Locate the cell with the specified text and output its [X, Y] center coordinate. 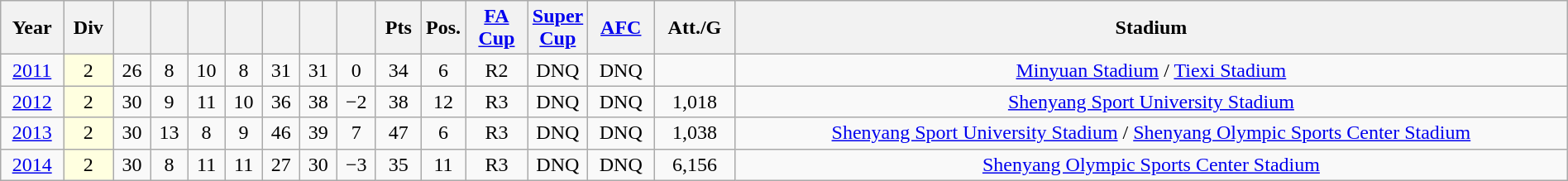
Shenyang Sport University Stadium [1151, 102]
Shenyang Sport University Stadium / Shenyang Olympic Sports Center Stadium [1151, 133]
AFC [620, 28]
−3 [356, 164]
2011 [32, 70]
0 [356, 70]
34 [399, 70]
R2 [497, 70]
27 [281, 164]
26 [132, 70]
Att./G [695, 28]
7 [356, 133]
Stadium [1151, 28]
36 [281, 102]
Pos. [443, 28]
1,018 [695, 102]
Div [88, 28]
Year [32, 28]
47 [399, 133]
35 [399, 164]
Minyuan Stadium / Tiexi Stadium [1151, 70]
13 [169, 133]
39 [318, 133]
2012 [32, 102]
−2 [356, 102]
2013 [32, 133]
1,038 [695, 133]
Pts [399, 28]
Shenyang Olympic Sports Center Stadium [1151, 164]
FA Cup [497, 28]
Super Cup [557, 28]
46 [281, 133]
2014 [32, 164]
12 [443, 102]
6,156 [695, 164]
